From the cell containing the given text, extract its center point as [X, Y] coordinate. 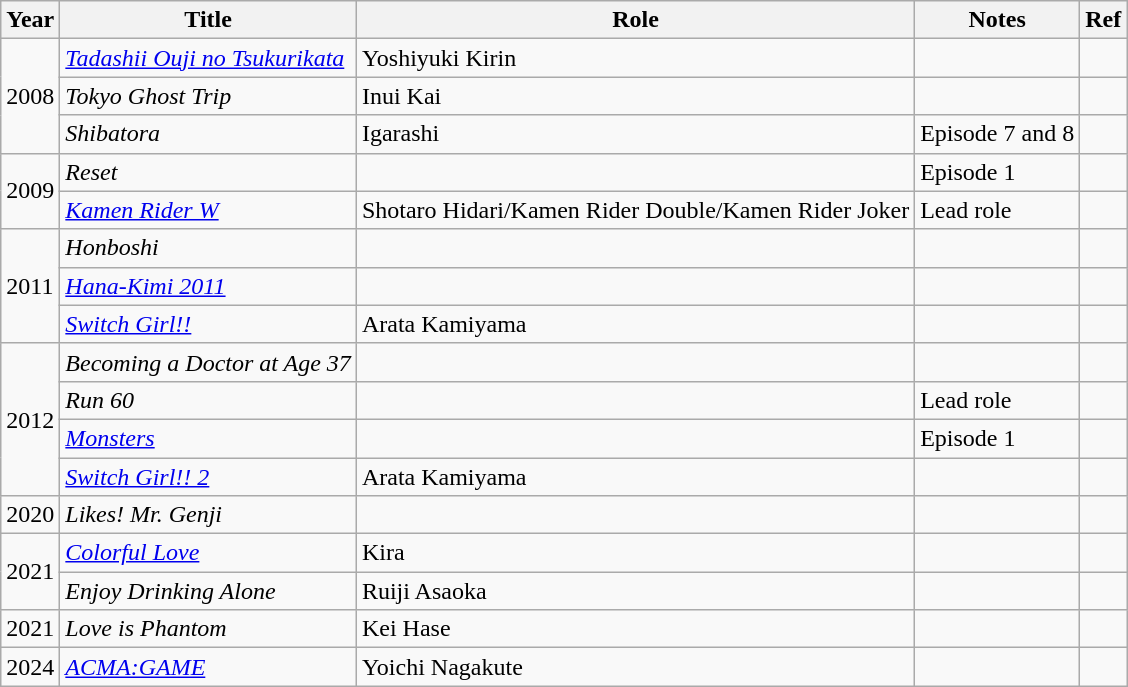
Notes [998, 20]
Becoming a Doctor at Age 37 [208, 362]
Role [635, 20]
Colorful Love [208, 553]
Reset [208, 172]
Yoichi Nagakute [635, 667]
Monsters [208, 438]
Title [208, 20]
Shibatora [208, 134]
Tadashii Ouji no Tsukurikata [208, 58]
Likes! Mr. Genji [208, 515]
Episode 7 and 8 [998, 134]
2009 [30, 191]
Run 60 [208, 400]
Honboshi [208, 248]
2012 [30, 419]
Igarashi [635, 134]
2011 [30, 286]
Kira [635, 553]
Hana-Kimi 2011 [208, 286]
Switch Girl!! 2 [208, 477]
2020 [30, 515]
Shotaro Hidari/Kamen Rider Double/Kamen Rider Joker [635, 210]
Inui Kai [635, 96]
Ruiji Asaoka [635, 591]
2024 [30, 667]
Yoshiyuki Kirin [635, 58]
2008 [30, 96]
Year [30, 20]
Tokyo Ghost Trip [208, 96]
ACMA:GAME [208, 667]
Love is Phantom [208, 629]
Ref [1104, 20]
Switch Girl!! [208, 324]
Enjoy Drinking Alone [208, 591]
Kei Hase [635, 629]
Kamen Rider W [208, 210]
